Provide the (X, Y) coordinate of the cell's center where the given text is located.  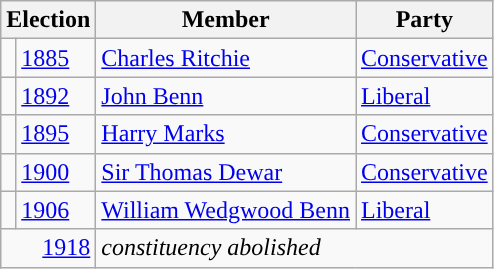
Party (425, 20)
1918 (48, 248)
1892 (56, 96)
constituency abolished (294, 248)
Election (48, 20)
Member (226, 20)
1906 (56, 210)
John Benn (226, 96)
1900 (56, 172)
Sir Thomas Dewar (226, 172)
Charles Ritchie (226, 58)
William Wedgwood Benn (226, 210)
1895 (56, 134)
Harry Marks (226, 134)
1885 (56, 58)
